Identify which cell holds the provided text, then report its (x, y) central coordinate. 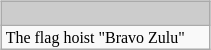
The flag hoist "Bravo Zulu" (106, 37)
